Find where the given text appears and provide that cell's center as [X, Y] coordinate. 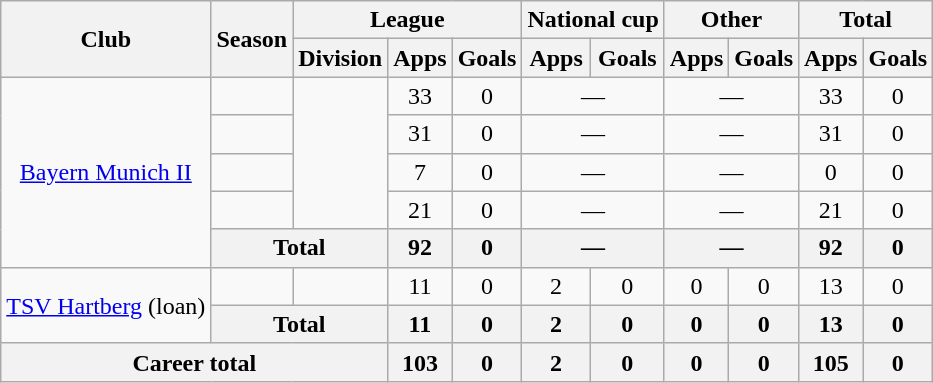
Season [252, 39]
National cup [593, 20]
Other [731, 20]
TSV Hartberg (loan) [106, 305]
League [408, 20]
103 [420, 362]
Club [106, 39]
Bayern Munich II [106, 172]
Career total [194, 362]
Division [340, 58]
7 [420, 172]
105 [831, 362]
